Pinpoint the cell where the given text exists, returning its [x, y] midpoint coordinate. 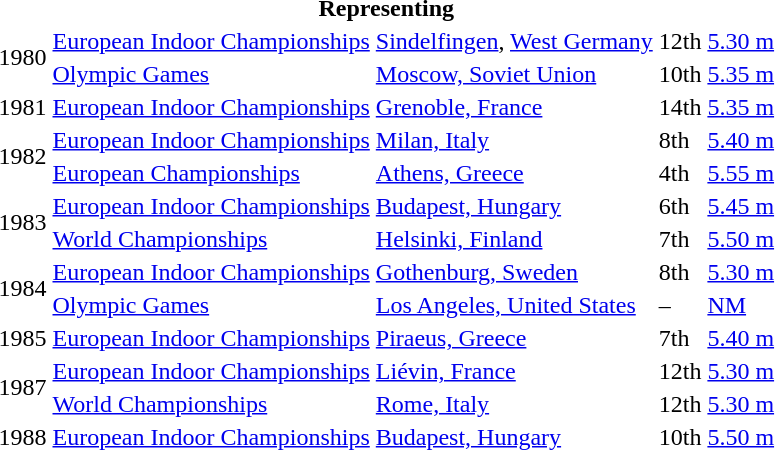
Gothenburg, Sweden [514, 272]
Rome, Italy [514, 404]
Sindelfingen, West Germany [514, 41]
– [680, 305]
Piraeus, Greece [514, 338]
Los Angeles, United States [514, 305]
Milan, Italy [514, 140]
14th [680, 107]
4th [680, 173]
Budapest, Hungary [514, 206]
Athens, Greece [514, 173]
Liévin, France [514, 371]
Grenoble, France [514, 107]
6th [680, 206]
Moscow, Soviet Union [514, 74]
10th [680, 74]
European Championships [211, 173]
Helsinki, Finland [514, 239]
